Detect which cell encompasses the target text, then output its [X, Y] center coordinate. 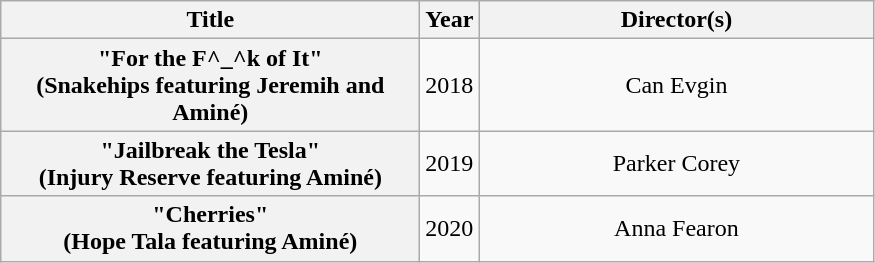
Title [210, 20]
Can Evgin [676, 85]
"For the F^_^k of It"(Snakehips featuring Jeremih and Aminé) [210, 85]
2020 [450, 228]
Parker Corey [676, 164]
Anna Fearon [676, 228]
"Cherries"(Hope Tala featuring Aminé) [210, 228]
Director(s) [676, 20]
2018 [450, 85]
Year [450, 20]
2019 [450, 164]
"Jailbreak the Tesla"(Injury Reserve featuring Aminé) [210, 164]
